Locate the cell with the specified text and output its (x, y) center coordinate. 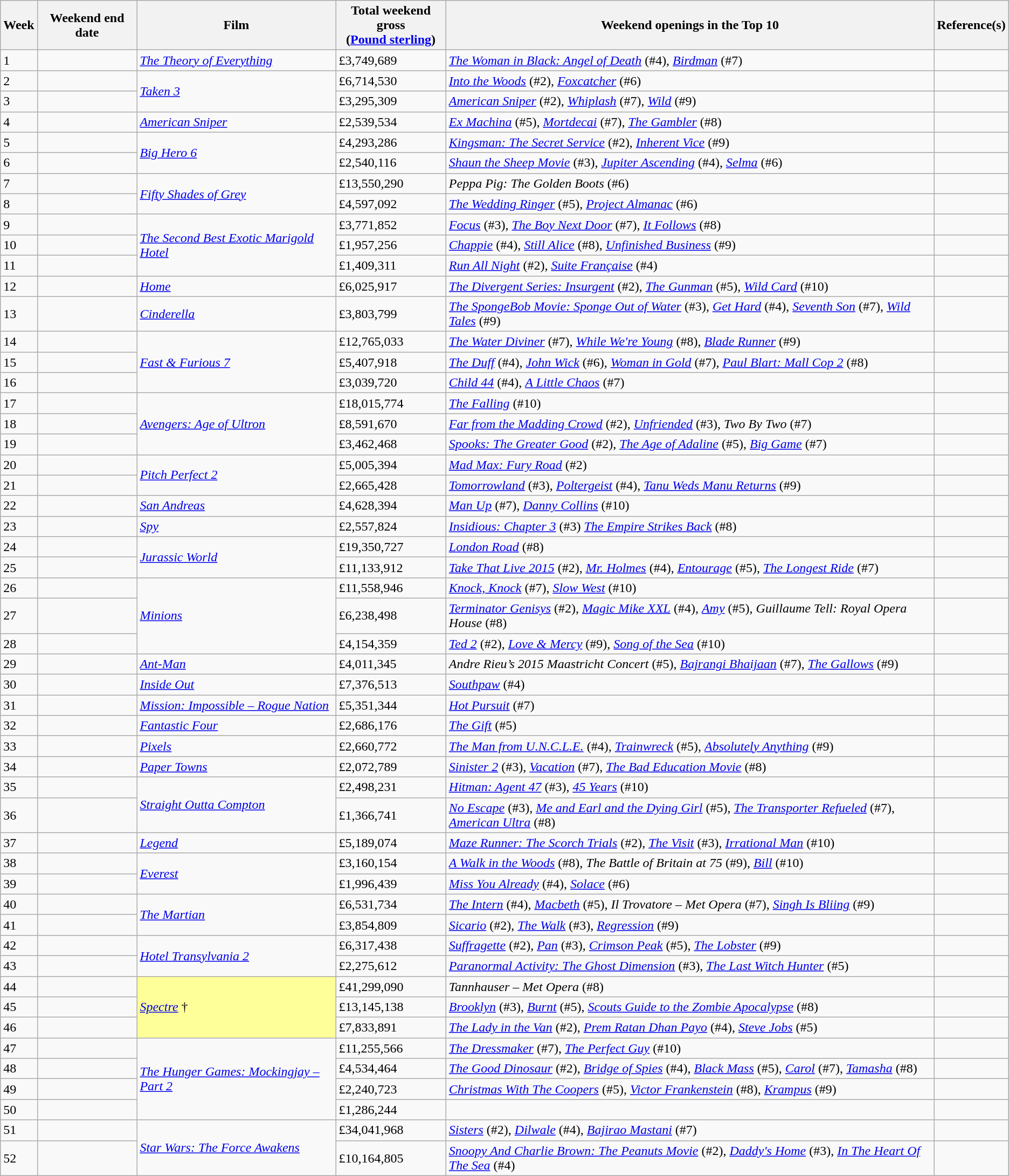
10 (19, 245)
£2,240,723 (391, 1089)
£4,293,286 (391, 142)
£11,558,946 (391, 588)
20 (19, 465)
Straight Outta Compton (236, 804)
The Gift (#5) (690, 726)
The SpongeBob Movie: Sponge Out of Water (#3), Get Hard (#4), Seventh Son (#7), Wild Tales (#9) (690, 314)
£19,350,727 (391, 547)
23 (19, 526)
The Duff (#4), John Wick (#6), Woman in Gold (#7), Paul Blart: Mall Cop 2 (#8) (690, 362)
£1,286,244 (391, 1110)
£3,160,154 (391, 863)
Far from the Madding Crowd (#2), Unfriended (#3), Two By Two (#7) (690, 424)
£2,665,428 (391, 485)
£3,295,309 (391, 101)
£3,771,852 (391, 224)
£7,376,513 (391, 685)
Sinister 2 (#3), Vacation (#7), The Bad Education Movie (#8) (690, 767)
£2,540,116 (391, 163)
Mission: Impossible – Rogue Nation (236, 705)
17 (19, 403)
American Sniper (236, 122)
11 (19, 265)
22 (19, 506)
46 (19, 1028)
£5,407,918 (391, 362)
£11,255,566 (391, 1048)
Everest (236, 874)
Fantastic Four (236, 726)
Snoopy And Charlie Brown: The Peanuts Movie (#2), Daddy's Home (#3), In The Heart Of The Sea (#4) (690, 1158)
The Theory of Everything (236, 60)
£3,039,720 (391, 383)
£4,011,345 (391, 664)
£6,531,734 (391, 904)
Child 44 (#4), A Little Chaos (#7) (690, 383)
52 (19, 1158)
Tomorrowland (#3), Poltergeist (#4), Tanu Weds Manu Returns (#9) (690, 485)
Insidious: Chapter 3 (#3) The Empire Strikes Back (#8) (690, 526)
Cinderella (236, 314)
24 (19, 547)
Inside Out (236, 685)
£34,041,968 (391, 1130)
Spy (236, 526)
£4,628,394 (391, 506)
Into the Woods (#2), Foxcatcher (#6) (690, 81)
3 (19, 101)
25 (19, 567)
14 (19, 342)
Home (236, 286)
£7,833,891 (391, 1028)
5 (19, 142)
£1,957,256 (391, 245)
£5,189,074 (391, 843)
£12,765,033 (391, 342)
A Walk in the Woods (#8), The Battle of Britain at 75 (#9), Bill (#10) (690, 863)
Man Up (#7), Danny Collins (#10) (690, 506)
26 (19, 588)
Sisters (#2), Dilwale (#4), Bajirao Mastani (#7) (690, 1130)
49 (19, 1089)
Run All Night (#2), Suite Française (#4) (690, 265)
£6,317,438 (391, 945)
Chappie (#4), Still Alice (#8), Unfinished Business (#9) (690, 245)
Reference(s) (971, 25)
8 (19, 204)
Paranormal Activity: The Ghost Dimension (#3), The Last Witch Hunter (#5) (690, 966)
Big Hero 6 (236, 153)
21 (19, 485)
Spectre † (236, 1007)
The Dressmaker (#7), The Perfect Guy (#10) (690, 1048)
£41,299,090 (391, 986)
Pitch Perfect 2 (236, 475)
Peppa Pig: The Golden Boots (#6) (690, 183)
£2,686,176 (391, 726)
£1,366,741 (391, 815)
7 (19, 183)
The Second Best Exotic Marigold Hotel (236, 245)
San Andreas (236, 506)
£1,996,439 (391, 884)
33 (19, 746)
The Man from U.N.C.L.E. (#4), Trainwreck (#5), Absolutely Anything (#9) (690, 746)
Avengers: Age of Ultron (236, 424)
13 (19, 314)
Terminator Genisys (#2), Magic Mike XXL (#4), Amy (#5), Guillaume Tell: Royal Opera House (#8) (690, 616)
The Intern (#4), Macbeth (#5), Il Trovatore – Met Opera (#7), Singh Is Bliing (#9) (690, 904)
£11,133,912 (391, 567)
Weekend end date (87, 25)
27 (19, 616)
47 (19, 1048)
19 (19, 444)
Maze Runner: The Scorch Trials (#2), The Visit (#3), Irrational Man (#10) (690, 843)
Knock, Knock (#7), Slow West (#10) (690, 588)
Spooks: The Greater Good (#2), The Age of Adaline (#5), Big Game (#7) (690, 444)
50 (19, 1110)
29 (19, 664)
Christmas With The Coopers (#5), Victor Frankenstein (#8), Krampus (#9) (690, 1089)
43 (19, 966)
American Sniper (#2), Whiplash (#7), Wild (#9) (690, 101)
42 (19, 945)
Film (236, 25)
£1,409,311 (391, 265)
£2,660,772 (391, 746)
The Woman in Black: Angel of Death (#4), Birdman (#7) (690, 60)
34 (19, 767)
The Good Dinosaur (#2), Bridge of Spies (#4), Black Mass (#5), Carol (#7), Tamasha (#8) (690, 1069)
The Divergent Series: Insurgent (#2), The Gunman (#5), Wild Card (#10) (690, 286)
No Escape (#3), Me and Earl and the Dying Girl (#5), The Transporter Refueled (#7), American Ultra (#8) (690, 815)
Taken 3 (236, 91)
£2,275,612 (391, 966)
£8,591,670 (391, 424)
£5,351,344 (391, 705)
Tannhauser – Met Opera (#8) (690, 986)
Pixels (236, 746)
Paper Towns (236, 767)
4 (19, 122)
39 (19, 884)
Fast & Furious 7 (236, 362)
51 (19, 1130)
Ant-Man (236, 664)
Sicario (#2), The Walk (#3), Regression (#9) (690, 925)
The Lady in the Van (#2), Prem Ratan Dhan Payo (#4), Steve Jobs (#5) (690, 1028)
15 (19, 362)
£6,714,530 (391, 81)
48 (19, 1069)
The Hunger Games: Mockingjay – Part 2 (236, 1079)
Focus (#3), The Boy Next Door (#7), It Follows (#8) (690, 224)
Hotel Transylvania 2 (236, 955)
£2,557,824 (391, 526)
Week (19, 25)
Hot Pursuit (#7) (690, 705)
Kingsman: The Secret Service (#2), Inherent Vice (#9) (690, 142)
Legend (236, 843)
Total weekend gross(Pound sterling) (391, 25)
41 (19, 925)
£5,005,394 (391, 465)
45 (19, 1007)
£4,597,092 (391, 204)
London Road (#8) (690, 547)
Hitman: Agent 47 (#3), 45 Years (#10) (690, 787)
£4,154,359 (391, 643)
6 (19, 163)
38 (19, 863)
Jurassic World (236, 557)
Shaun the Sheep Movie (#3), Jupiter Ascending (#4), Selma (#6) (690, 163)
35 (19, 787)
£13,145,138 (391, 1007)
The Falling (#10) (690, 403)
40 (19, 904)
£3,803,799 (391, 314)
Brooklyn (#3), Burnt (#5), Scouts Guide to the Zombie Apocalypse (#8) (690, 1007)
The Wedding Ringer (#5), Project Almanac (#6) (690, 204)
Miss You Already (#4), Solace (#6) (690, 884)
30 (19, 685)
37 (19, 843)
Andre Rieu’s 2015 Maastricht Concert (#5), Bajrangi Bhaijaan (#7), The Gallows (#9) (690, 664)
Star Wars: The Force Awakens (236, 1147)
£6,238,498 (391, 616)
£2,072,789 (391, 767)
31 (19, 705)
£18,015,774 (391, 403)
Suffragette (#2), Pan (#3), Crimson Peak (#5), The Lobster (#9) (690, 945)
£2,498,231 (391, 787)
Mad Max: Fury Road (#2) (690, 465)
£3,462,468 (391, 444)
Weekend openings in the Top 10 (690, 25)
44 (19, 986)
£3,854,809 (391, 925)
2 (19, 81)
£3,749,689 (391, 60)
The Water Diviner (#7), While We're Young (#8), Blade Runner (#9) (690, 342)
36 (19, 815)
12 (19, 286)
£4,534,464 (391, 1069)
9 (19, 224)
Take That Live 2015 (#2), Mr. Holmes (#4), Entourage (#5), The Longest Ride (#7) (690, 567)
Fifty Shades of Grey (236, 194)
The Martian (236, 914)
Southpaw (#4) (690, 685)
Ex Machina (#5), Mortdecai (#7), The Gambler (#8) (690, 122)
32 (19, 726)
£2,539,534 (391, 122)
£6,025,917 (391, 286)
Minions (236, 616)
28 (19, 643)
16 (19, 383)
18 (19, 424)
£10,164,805 (391, 1158)
£13,550,290 (391, 183)
1 (19, 60)
Ted 2 (#2), Love & Mercy (#9), Song of the Sea (#10) (690, 643)
